Detect which cell encompasses the target text, then output its (x, y) center coordinate. 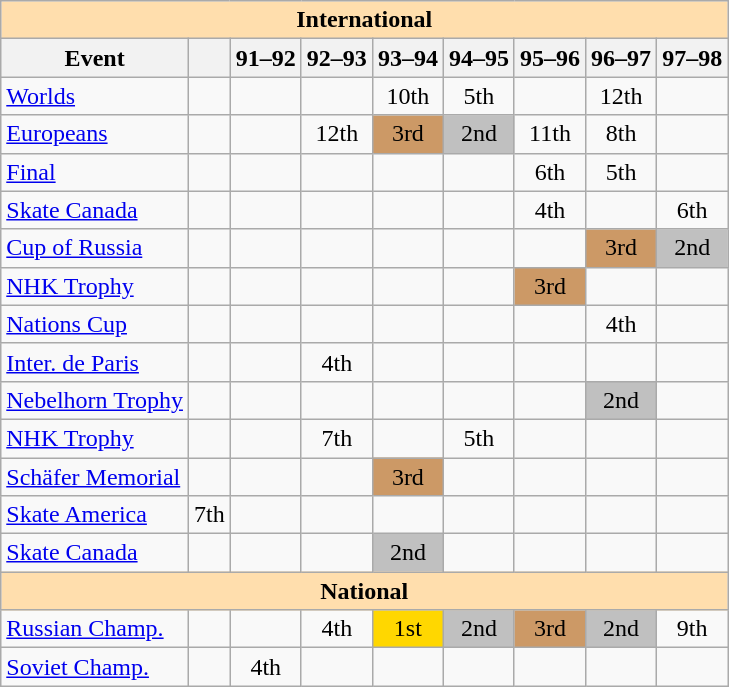
93–94 (408, 58)
11th (550, 134)
Europeans (95, 134)
Nebelhorn Trophy (95, 400)
Event (95, 58)
92–93 (336, 58)
Worlds (95, 96)
Skate America (95, 515)
1st (408, 629)
Soviet Champ. (95, 667)
96–97 (622, 58)
National (364, 591)
94–95 (478, 58)
91–92 (266, 58)
97–98 (692, 58)
10th (408, 96)
9th (692, 629)
Russian Champ. (95, 629)
Final (95, 172)
95–96 (550, 58)
Nations Cup (95, 324)
International (364, 20)
8th (622, 134)
Inter. de Paris (95, 362)
Schäfer Memorial (95, 477)
Cup of Russia (95, 248)
